Locate the cell with the specified text and output its [X, Y] center coordinate. 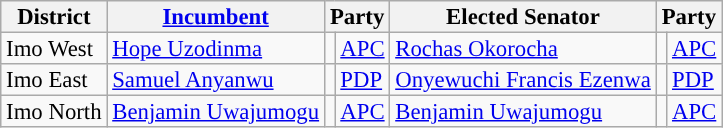
Incumbent [216, 17]
Imo North [54, 112]
Imo West [54, 49]
Imo East [54, 80]
Elected Senator [523, 17]
Onyewuchi Francis Ezenwa [523, 80]
Hope Uzodinma [216, 49]
District [54, 17]
Samuel Anyanwu [216, 80]
Rochas Okorocha [523, 49]
